Search for the cell housing the specified text and yield its (X, Y) center coordinate. 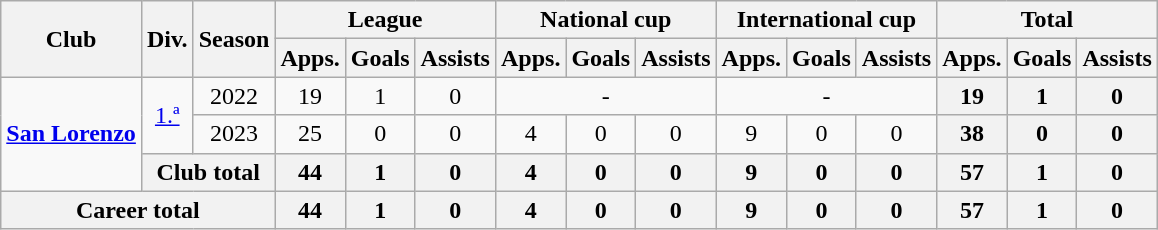
International cup (826, 20)
Club total (208, 172)
Div. (167, 39)
2023 (234, 134)
1.ª (167, 115)
Career total (138, 210)
38 (972, 134)
League (386, 20)
Season (234, 39)
National cup (606, 20)
Total (1048, 20)
25 (310, 134)
Club (72, 39)
2022 (234, 96)
San Lorenzo (72, 134)
